Return [x, y] of the center of cell containing provided text 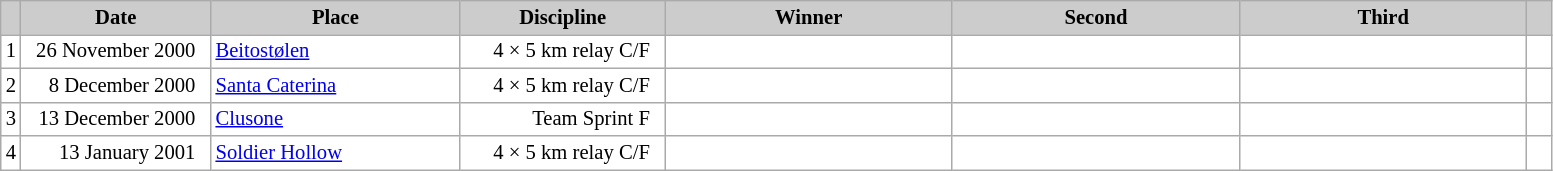
Beitostølen [336, 51]
2 [11, 85]
8 December 2000 [116, 85]
Place [336, 17]
13 January 2001 [116, 153]
Soldier Hollow [336, 153]
1 [11, 51]
Second [1096, 17]
Winner [808, 17]
Third [1384, 17]
4 [11, 153]
3 [11, 119]
Date [116, 17]
Clusone [336, 119]
Discipline [562, 17]
Team Sprint F [562, 119]
26 November 2000 [116, 51]
Santa Caterina [336, 85]
13 December 2000 [116, 119]
